Return the (x, y) coordinate for the center point of the cell that contains the specified text.  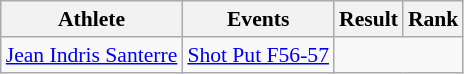
Events (258, 19)
Jean Indris Santerre (92, 55)
Rank (434, 19)
Shot Put F56-57 (258, 55)
Athlete (92, 19)
Result (368, 19)
